Return the (X, Y) coordinate for the center point of the cell that contains the specified text.  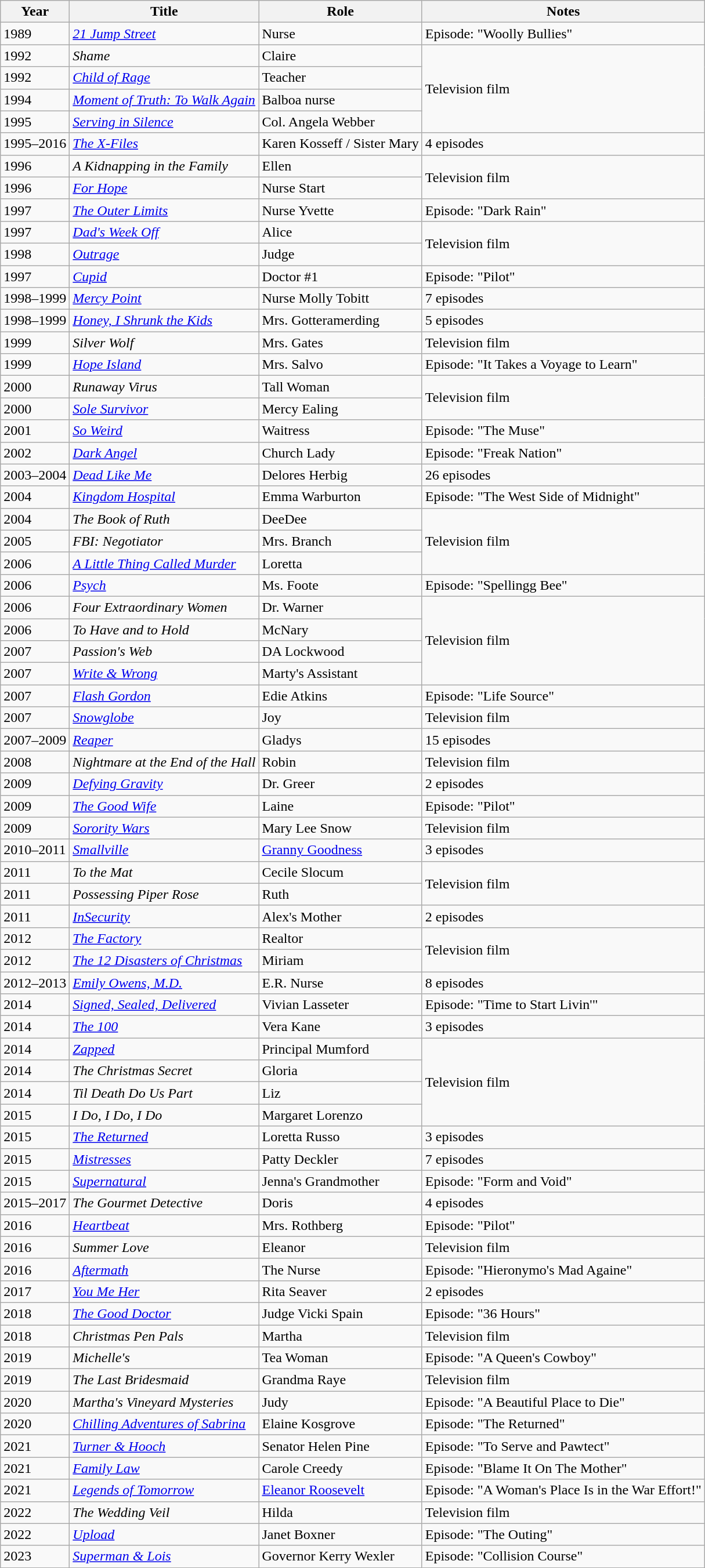
Martha (340, 1335)
2002 (35, 453)
Notes (563, 12)
Nurse (340, 34)
The Christmas Secret (164, 1071)
Vera Kane (340, 1027)
Episode: "Freak Nation" (563, 453)
InSecurity (164, 916)
Hilda (340, 1512)
Episode: "Life Source" (563, 696)
The Gourmet Detective (164, 1203)
Gloria (340, 1071)
Dad's Week Off (164, 232)
Senator Helen Pine (340, 1446)
Episode: "A Woman's Place Is in the War Effort!" (563, 1490)
Grandma Raye (340, 1380)
Moment of Truth: To Walk Again (164, 100)
2015–2017 (35, 1203)
Principal Mumford (340, 1049)
Ellen (340, 166)
Reaper (164, 740)
Col. Angela Webber (340, 122)
Write & Wrong (164, 674)
Ms. Foote (340, 585)
Psych (164, 585)
Jenna's Grandmother (340, 1181)
1995–2016 (35, 144)
Granny Goodness (340, 850)
The Wedding Veil (164, 1512)
Loretta Russo (340, 1137)
Emma Warburton (340, 497)
Tea Woman (340, 1358)
Doctor #1 (340, 277)
Eleanor Roosevelt (340, 1490)
Child of Rage (164, 78)
Superman & Lois (164, 1556)
Episode: "Spellingg Bee" (563, 585)
FBI: Negotiator (164, 541)
Mrs. Branch (340, 541)
The Returned (164, 1137)
Edie Atkins (340, 696)
The 12 Disasters of Christmas (164, 960)
Balboa nurse (340, 100)
Chilling Adventures of Sabrina (164, 1424)
Episode: "A Beautiful Place to Die" (563, 1402)
The Good Wife (164, 806)
2017 (35, 1291)
2007–2009 (35, 740)
Teacher (340, 78)
For Hope (164, 188)
Delores Herbig (340, 475)
Mary Lee Snow (340, 828)
Dr. Warner (340, 607)
Nurse Yvette (340, 210)
So Weird (164, 431)
Episode: "To Serve and Pawtect" (563, 1446)
Marty's Assistant (340, 674)
Signed, Sealed, Delivered (164, 1005)
Episode: "Collision Course" (563, 1556)
To Have and to Hold (164, 629)
Title (164, 12)
Aftermath (164, 1269)
2005 (35, 541)
Mrs. Gotteramerding (340, 321)
Upload (164, 1534)
Tall Woman (340, 387)
DeeDee (340, 519)
Carole Creedy (340, 1468)
I Do, I Do, I Do (164, 1115)
Waitress (340, 431)
The Book of Ruth (164, 519)
Episode: "Form and Void" (563, 1181)
Episode: "The Returned" (563, 1424)
5 episodes (563, 321)
Possessing Piper Rose (164, 894)
Eleanor (340, 1247)
Heartbeat (164, 1225)
Gladys (340, 740)
The X-Files (164, 144)
Ruth (340, 894)
You Me Her (164, 1291)
15 episodes (563, 740)
Mistresses (164, 1159)
Episode: "Blame It On The Mother" (563, 1468)
Honey, I Shrunk the Kids (164, 321)
Episode: "Woolly Bullies" (563, 34)
26 episodes (563, 475)
Mercy Point (164, 299)
Mrs. Gates (340, 343)
21 Jump Street (164, 34)
A Little Thing Called Murder (164, 563)
Shame (164, 56)
2003–2004 (35, 475)
Dr. Greer (340, 784)
Smallville (164, 850)
The Nurse (340, 1269)
Joy (340, 718)
McNary (340, 629)
2023 (35, 1556)
Michelle's (164, 1358)
E.R. Nurse (340, 983)
Nightmare at the End of the Hall (164, 762)
Sole Survivor (164, 409)
1998 (35, 254)
Episode: "Time to Start Livin'" (563, 1005)
Summer Love (164, 1247)
Judge Vicki Spain (340, 1313)
Margaret Lorenzo (340, 1115)
Martha's Vineyard Mysteries (164, 1402)
Karen Kosseff / Sister Mary (340, 144)
Year (35, 12)
Sorority Wars (164, 828)
Runaway Virus (164, 387)
Episode: "The West Side of Midnight" (563, 497)
1994 (35, 100)
2001 (35, 431)
Episode: "A Queen's Cowboy" (563, 1358)
Doris (340, 1203)
Mrs. Salvo (340, 365)
Christmas Pen Pals (164, 1335)
Episode: "Hieronymo's Mad Againe" (563, 1269)
Mercy Ealing (340, 409)
Dead Like Me (164, 475)
To the Mat (164, 872)
Supernatural (164, 1181)
Loretta (340, 563)
Liz (340, 1093)
2008 (35, 762)
Til Death Do Us Part (164, 1093)
The Last Bridesmaid (164, 1380)
Alex's Mother (340, 916)
Outrage (164, 254)
Role (340, 12)
8 episodes (563, 983)
Janet Boxner (340, 1534)
Church Lady (340, 453)
Dark Angel (164, 453)
Family Law (164, 1468)
The Factory (164, 938)
The Good Doctor (164, 1313)
DA Lockwood (340, 652)
Turner & Hooch (164, 1446)
Episode: "It Takes a Voyage to Learn" (563, 365)
Judy (340, 1402)
Miriam (340, 960)
Rita Seaver (340, 1291)
Snowglobe (164, 718)
Claire (340, 56)
Cupid (164, 277)
Governor Kerry Wexler (340, 1556)
Silver Wolf (164, 343)
Patty Deckler (340, 1159)
Vivian Lasseter (340, 1005)
Four Extraordinary Women (164, 607)
Cecile Slocum (340, 872)
A Kidnapping in the Family (164, 166)
1989 (35, 34)
The 100 (164, 1027)
The Outer Limits (164, 210)
Nurse Molly Tobitt (340, 299)
1995 (35, 122)
Elaine Kosgrove (340, 1424)
Alice (340, 232)
Judge (340, 254)
Passion's Web (164, 652)
Defying Gravity (164, 784)
Zapped (164, 1049)
Hope Island (164, 365)
Episode: "The Muse" (563, 431)
Legends of Tomorrow (164, 1490)
Realtor (340, 938)
Robin (340, 762)
Episode: "Dark Rain" (563, 210)
Kingdom Hospital (164, 497)
Emily Owens, M.D. (164, 983)
Serving in Silence (164, 122)
Episode: "The Outing" (563, 1534)
Mrs. Rothberg (340, 1225)
2010–2011 (35, 850)
2012–2013 (35, 983)
Flash Gordon (164, 696)
Nurse Start (340, 188)
Episode: "36 Hours" (563, 1313)
Laine (340, 806)
